Scan for the cell matching the given text and deliver its (x, y) coordinate at center. 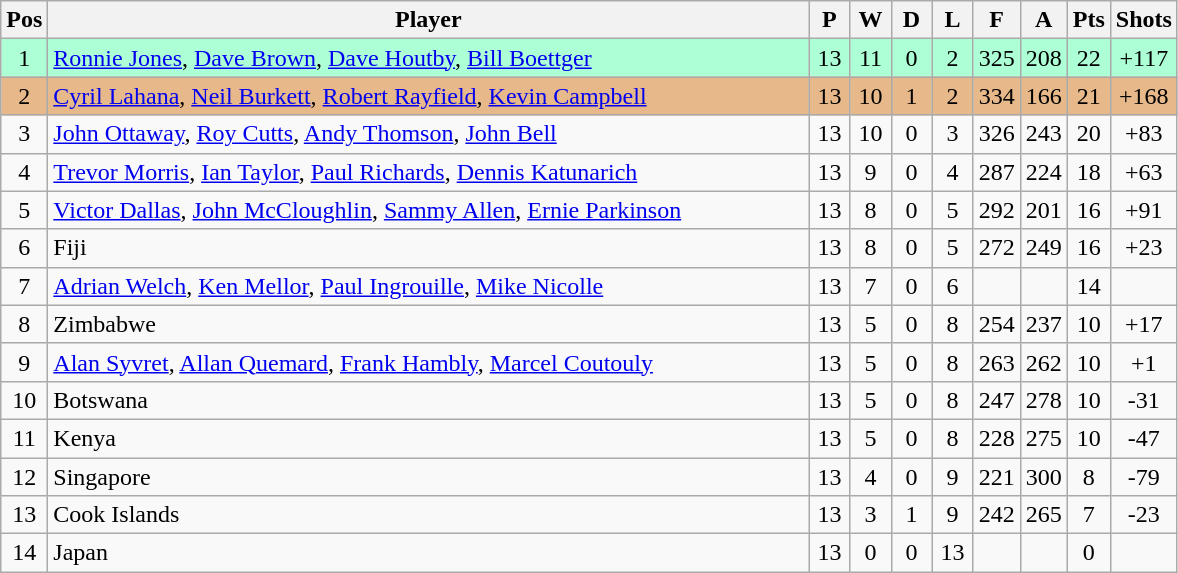
21 (1088, 96)
Pts (1088, 20)
-23 (1144, 515)
+91 (1144, 210)
334 (996, 96)
325 (996, 58)
P (830, 20)
Botswana (428, 400)
242 (996, 515)
+63 (1144, 172)
Cook Islands (428, 515)
+168 (1144, 96)
278 (1044, 400)
237 (1044, 324)
A (1044, 20)
243 (1044, 134)
221 (996, 477)
+23 (1144, 248)
12 (24, 477)
Alan Syvret, Allan Quemard, Frank Hambly, Marcel Coutouly (428, 362)
-79 (1144, 477)
Trevor Morris, Ian Taylor, Paul Richards, Dennis Katunarich (428, 172)
228 (996, 438)
263 (996, 362)
300 (1044, 477)
326 (996, 134)
272 (996, 248)
254 (996, 324)
Kenya (428, 438)
18 (1088, 172)
+1 (1144, 362)
-47 (1144, 438)
Cyril Lahana, Neil Burkett, Robert Rayfield, Kevin Campbell (428, 96)
Pos (24, 20)
262 (1044, 362)
John Ottaway, Roy Cutts, Andy Thomson, John Bell (428, 134)
208 (1044, 58)
Japan (428, 553)
+117 (1144, 58)
201 (1044, 210)
247 (996, 400)
+17 (1144, 324)
265 (1044, 515)
Ronnie Jones, Dave Brown, Dave Houtby, Bill Boettger (428, 58)
F (996, 20)
+83 (1144, 134)
166 (1044, 96)
Shots (1144, 20)
Victor Dallas, John McCloughlin, Sammy Allen, Ernie Parkinson (428, 210)
L (952, 20)
275 (1044, 438)
224 (1044, 172)
Singapore (428, 477)
Zimbabwe (428, 324)
20 (1088, 134)
22 (1088, 58)
-31 (1144, 400)
W (870, 20)
Adrian Welch, Ken Mellor, Paul Ingrouille, Mike Nicolle (428, 286)
Fiji (428, 248)
D (912, 20)
249 (1044, 248)
292 (996, 210)
Player (428, 20)
287 (996, 172)
